Return the [x, y] coordinate for the center point of the cell that contains the specified text.  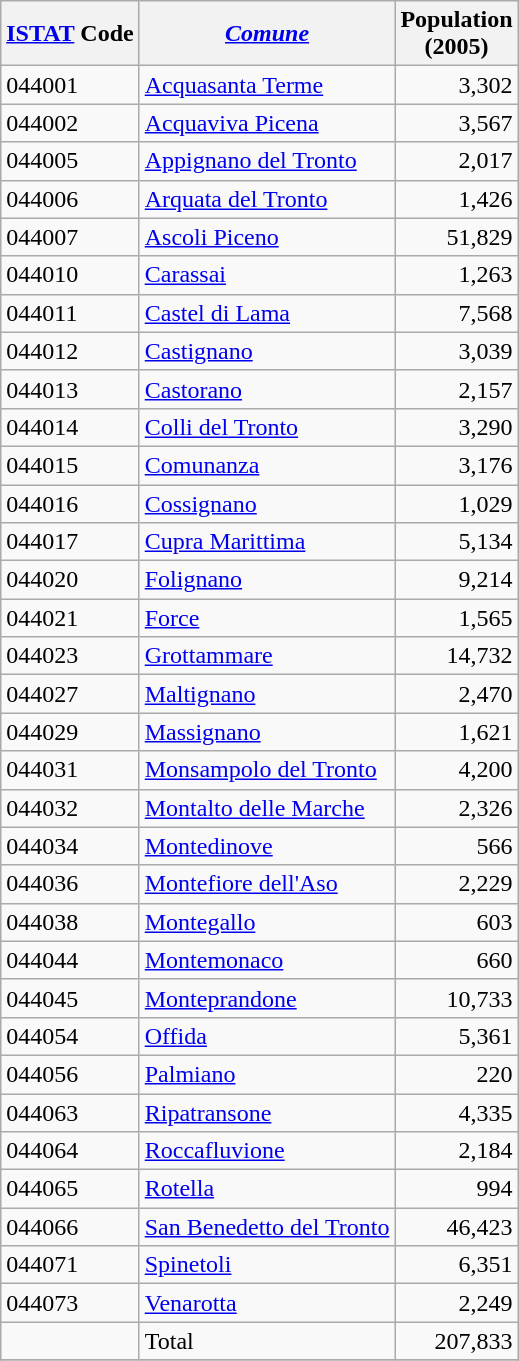
Monteprandone [267, 998]
044031 [70, 770]
Grottammare [267, 656]
Ascoli Piceno [267, 237]
044020 [70, 580]
044064 [70, 1151]
044006 [70, 199]
220 [456, 1074]
2,017 [456, 161]
Folignano [267, 580]
044010 [70, 275]
044073 [70, 1303]
044013 [70, 389]
San Benedetto del Tronto [267, 1227]
Montemonaco [267, 960]
4,335 [456, 1113]
Total [267, 1341]
1,621 [456, 732]
044056 [70, 1074]
044021 [70, 618]
044001 [70, 85]
Castignano [267, 351]
2,157 [456, 389]
Spinetoli [267, 1265]
5,361 [456, 1036]
044011 [70, 313]
044034 [70, 846]
660 [456, 960]
Castorano [267, 389]
994 [456, 1189]
5,134 [456, 542]
7,568 [456, 313]
044007 [70, 237]
044002 [70, 123]
Appignano del Tronto [267, 161]
2,184 [456, 1151]
044012 [70, 351]
1,029 [456, 503]
10,733 [456, 998]
3,567 [456, 123]
Cupra Marittima [267, 542]
51,829 [456, 237]
Cossignano [267, 503]
4,200 [456, 770]
3,290 [456, 427]
Montedinove [267, 846]
Roccafluvione [267, 1151]
044023 [70, 656]
044017 [70, 542]
566 [456, 846]
3,302 [456, 85]
Colli del Tronto [267, 427]
Montegallo [267, 922]
2,229 [456, 884]
Population (2005) [456, 34]
Acquasanta Terme [267, 85]
044038 [70, 922]
Palmiano [267, 1074]
044014 [70, 427]
044063 [70, 1113]
Maltignano [267, 694]
044016 [70, 503]
044045 [70, 998]
Rotella [267, 1189]
044065 [70, 1189]
14,732 [456, 656]
Montefiore dell'Aso [267, 884]
Acquaviva Picena [267, 123]
ISTAT Code [70, 34]
Venarotta [267, 1303]
044005 [70, 161]
1,426 [456, 199]
044044 [70, 960]
603 [456, 922]
2,326 [456, 808]
Comune [267, 34]
Force [267, 618]
044036 [70, 884]
1,263 [456, 275]
2,470 [456, 694]
Monsampolo del Tronto [267, 770]
044066 [70, 1227]
1,565 [456, 618]
Offida [267, 1036]
Carassai [267, 275]
044032 [70, 808]
9,214 [456, 580]
044054 [70, 1036]
Ripatransone [267, 1113]
044029 [70, 732]
207,833 [456, 1341]
Arquata del Tronto [267, 199]
Massignano [267, 732]
2,249 [456, 1303]
044027 [70, 694]
3,039 [456, 351]
3,176 [456, 465]
6,351 [456, 1265]
Comunanza [267, 465]
044015 [70, 465]
044071 [70, 1265]
46,423 [456, 1227]
Castel di Lama [267, 313]
Montalto delle Marche [267, 808]
